Pinpoint the cell where the given text exists, returning its (X, Y) midpoint coordinate. 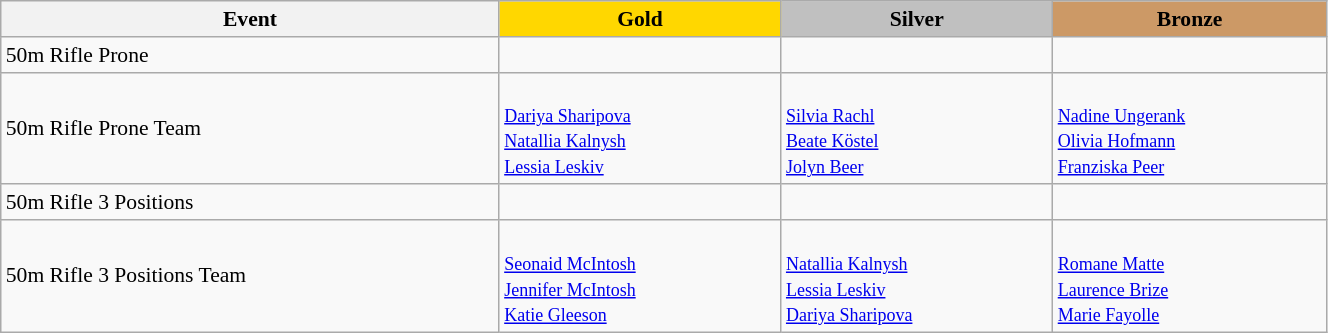
Silver (917, 19)
Bronze (1190, 19)
Dariya SharipovaNatallia KalnyshLessia Leskiv (640, 128)
Silvia RachlBeate KöstelJolyn Beer (917, 128)
50m Rifle Prone Team (250, 128)
50m Rifle Prone (250, 55)
Seonaid McIntoshJennifer McIntoshKatie Gleeson (640, 276)
Natallia KalnyshLessia LeskivDariya Sharipova (917, 276)
Gold (640, 19)
Nadine UngerankOlivia HofmannFranziska Peer (1190, 128)
Event (250, 19)
50m Rifle 3 Positions Team (250, 276)
50m Rifle 3 Positions (250, 203)
Romane MatteLaurence BrizeMarie Fayolle (1190, 276)
